Provide the [x, y] coordinate of the cell's center where the given text is located.  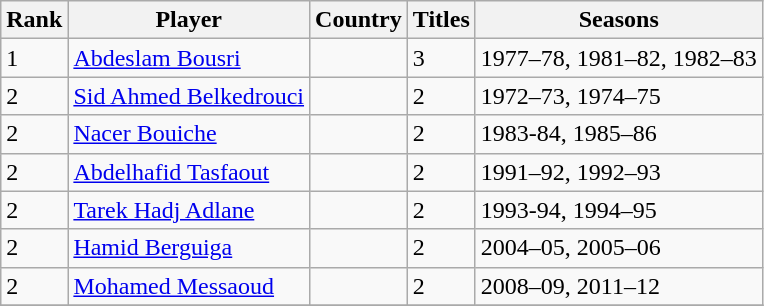
Hamid Berguiga [189, 248]
1983-84, 1985–86 [618, 134]
Abdelhafid Tasfaout [189, 172]
Titles [441, 20]
2008–09, 2011–12 [618, 286]
2004–05, 2005–06 [618, 248]
1 [34, 58]
Sid Ahmed Belkedrouci [189, 96]
1972–73, 1974–75 [618, 96]
Tarek Hadj Adlane [189, 210]
Country [359, 20]
1991–92, 1992–93 [618, 172]
Nacer Bouiche [189, 134]
Seasons [618, 20]
Abdeslam Bousri [189, 58]
Player [189, 20]
Mohamed Messaoud [189, 286]
Rank [34, 20]
3 [441, 58]
1977–78, 1981–82, 1982–83 [618, 58]
1993-94, 1994–95 [618, 210]
